Return (X, Y) of the center of cell containing provided text 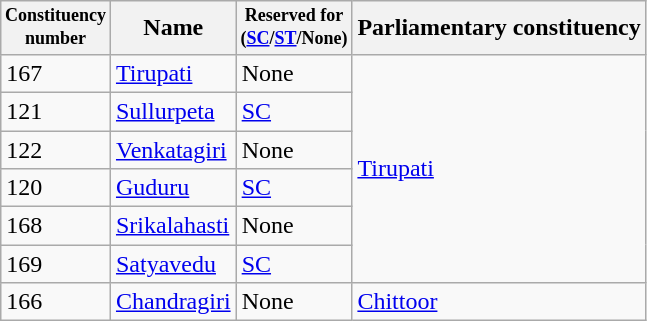
Satyavedu (173, 264)
120 (56, 188)
Venkatagiri (173, 150)
Guduru (173, 188)
Chittoor (499, 302)
166 (56, 302)
Parliamentary constituency (499, 28)
Constituency number (56, 28)
167 (56, 73)
121 (56, 111)
Sullurpeta (173, 111)
Reserved for(SC/ST/None) (294, 28)
Chandragiri (173, 302)
169 (56, 264)
Name (173, 28)
168 (56, 226)
122 (56, 150)
Srikalahasti (173, 226)
